Extract the [x, y] coordinate from the center of the cell holding the provided text.  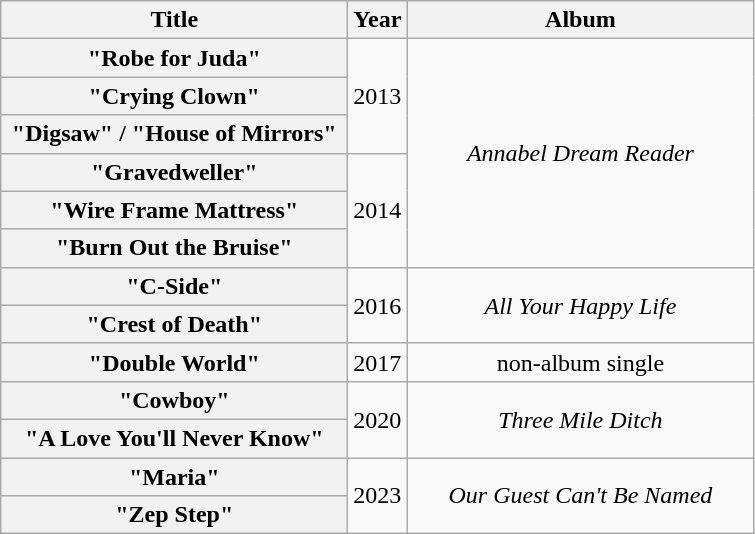
Year [378, 20]
Annabel Dream Reader [580, 153]
"Burn Out the Bruise" [174, 248]
"Gravedweller" [174, 172]
Title [174, 20]
All Your Happy Life [580, 305]
2016 [378, 305]
"C-Side" [174, 286]
Three Mile Ditch [580, 419]
"Maria" [174, 477]
2020 [378, 419]
"Double World" [174, 362]
non-album single [580, 362]
"Crest of Death" [174, 324]
Our Guest Can't Be Named [580, 496]
2023 [378, 496]
Album [580, 20]
2014 [378, 210]
"A Love You'll Never Know" [174, 438]
"Zep Step" [174, 515]
2017 [378, 362]
"Robe for Juda" [174, 58]
2013 [378, 96]
"Cowboy" [174, 400]
"Wire Frame Mattress" [174, 210]
"Crying Clown" [174, 96]
"Digsaw" / "House of Mirrors" [174, 134]
